Find where the given text appears and provide that cell's center as (x, y) coordinate. 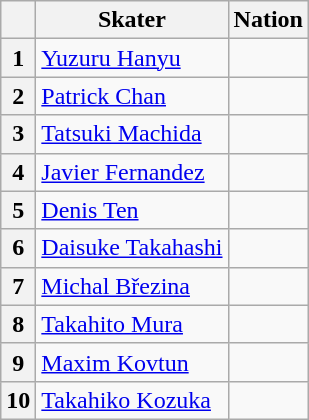
9 (18, 362)
Michal Březina (132, 286)
Yuzuru Hanyu (132, 58)
4 (18, 172)
Denis Ten (132, 210)
Daisuke Takahashi (132, 248)
Maxim Kovtun (132, 362)
Tatsuki Machida (132, 134)
Skater (132, 20)
Nation (268, 20)
Javier Fernandez (132, 172)
1 (18, 58)
2 (18, 96)
7 (18, 286)
Takahito Mura (132, 324)
5 (18, 210)
8 (18, 324)
10 (18, 400)
3 (18, 134)
Takahiko Kozuka (132, 400)
6 (18, 248)
Patrick Chan (132, 96)
